Return the [x, y] coordinate for the center point of the cell that contains the specified text.  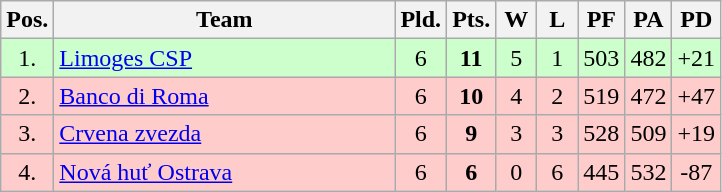
0 [516, 172]
Crvena zvezda [224, 134]
5 [516, 58]
4 [516, 96]
+47 [696, 96]
PD [696, 20]
11 [472, 58]
472 [648, 96]
Team [224, 20]
2 [558, 96]
PA [648, 20]
Pld. [421, 20]
509 [648, 134]
Nová huť Ostrava [224, 172]
Limoges CSP [224, 58]
10 [472, 96]
503 [602, 58]
Banco di Roma [224, 96]
W [516, 20]
PF [602, 20]
L [558, 20]
+19 [696, 134]
528 [602, 134]
3. [28, 134]
2. [28, 96]
-87 [696, 172]
1 [558, 58]
Pos. [28, 20]
482 [648, 58]
4. [28, 172]
Pts. [472, 20]
1. [28, 58]
532 [648, 172]
519 [602, 96]
+21 [696, 58]
445 [602, 172]
9 [472, 134]
